Provide the [X, Y] coordinate of the cell's center where the given text is located.  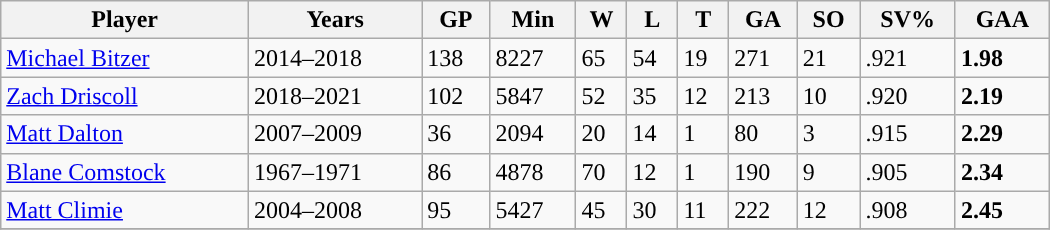
52 [602, 96]
GAA [1002, 20]
GP [456, 20]
1.98 [1002, 58]
190 [763, 172]
86 [456, 172]
SV% [908, 20]
Michael Bitzer [125, 58]
3 [828, 134]
Matt Dalton [125, 134]
222 [763, 210]
5847 [533, 96]
SO [828, 20]
5427 [533, 210]
.905 [908, 172]
.920 [908, 96]
54 [652, 58]
Blane Comstock [125, 172]
19 [704, 58]
65 [602, 58]
W [602, 20]
2.45 [1002, 210]
L [652, 20]
95 [456, 210]
.915 [908, 134]
138 [456, 58]
271 [763, 58]
2.29 [1002, 134]
GA [763, 20]
Years [336, 20]
70 [602, 172]
Player [125, 20]
213 [763, 96]
2094 [533, 134]
2007–2009 [336, 134]
.921 [908, 58]
9 [828, 172]
Matt Climie [125, 210]
102 [456, 96]
10 [828, 96]
2018–2021 [336, 96]
36 [456, 134]
14 [652, 134]
45 [602, 210]
Min [533, 20]
20 [602, 134]
Zach Driscoll [125, 96]
2.19 [1002, 96]
35 [652, 96]
80 [763, 134]
8227 [533, 58]
2.34 [1002, 172]
T [704, 20]
11 [704, 210]
30 [652, 210]
1967–1971 [336, 172]
21 [828, 58]
2014–2018 [336, 58]
2004–2008 [336, 210]
4878 [533, 172]
.908 [908, 210]
